Find where the given text appears and provide that cell's center as (x, y) coordinate. 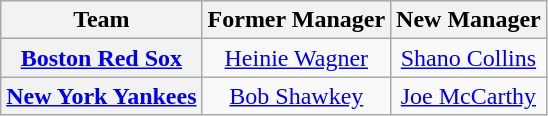
Team (102, 20)
New York Yankees (102, 96)
Heinie Wagner (296, 58)
Former Manager (296, 20)
New Manager (469, 20)
Shano Collins (469, 58)
Joe McCarthy (469, 96)
Boston Red Sox (102, 58)
Bob Shawkey (296, 96)
